Provide the (X, Y) coordinate of the cell's center where the given text is located.  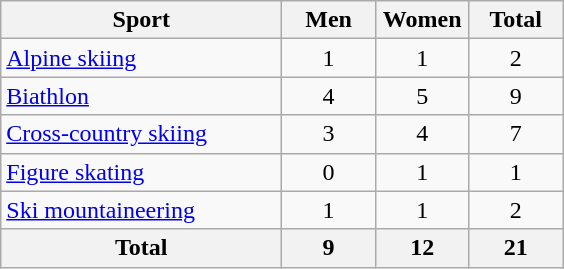
Alpine skiing (142, 58)
7 (516, 134)
Women (422, 20)
0 (329, 172)
Men (329, 20)
Sport (142, 20)
Cross-country skiing (142, 134)
12 (422, 248)
Biathlon (142, 96)
3 (329, 134)
Figure skating (142, 172)
5 (422, 96)
Ski mountaineering (142, 210)
21 (516, 248)
